Output the [x, y] coordinate of the center of the cell containing the given text.  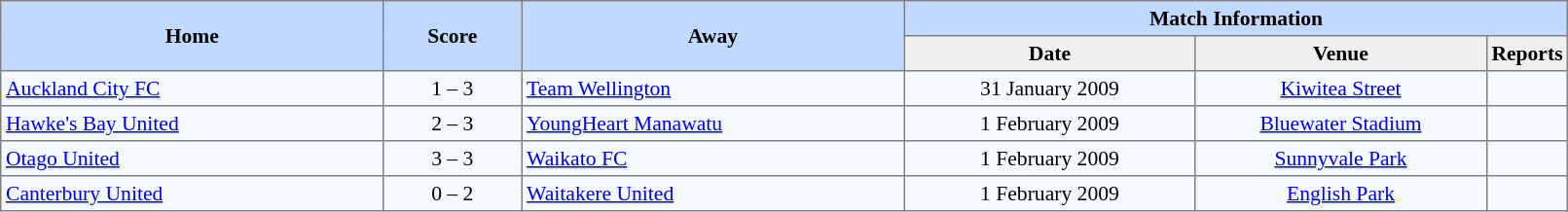
0 – 2 [453, 194]
Auckland City FC [193, 88]
Hawke's Bay United [193, 124]
Team Wellington [712, 88]
Date [1049, 53]
Sunnyvale Park [1341, 159]
YoungHeart Manawatu [712, 124]
Kiwitea Street [1341, 88]
Bluewater Stadium [1341, 124]
Waitakere United [712, 194]
31 January 2009 [1049, 88]
1 – 3 [453, 88]
Home [193, 36]
Reports [1527, 53]
Away [712, 36]
Canterbury United [193, 194]
Waikato FC [712, 159]
2 – 3 [453, 124]
Match Information [1236, 18]
Venue [1341, 53]
3 – 3 [453, 159]
Otago United [193, 159]
Score [453, 36]
English Park [1341, 194]
